Output the (x, y) coordinate of the center of the cell containing the given text.  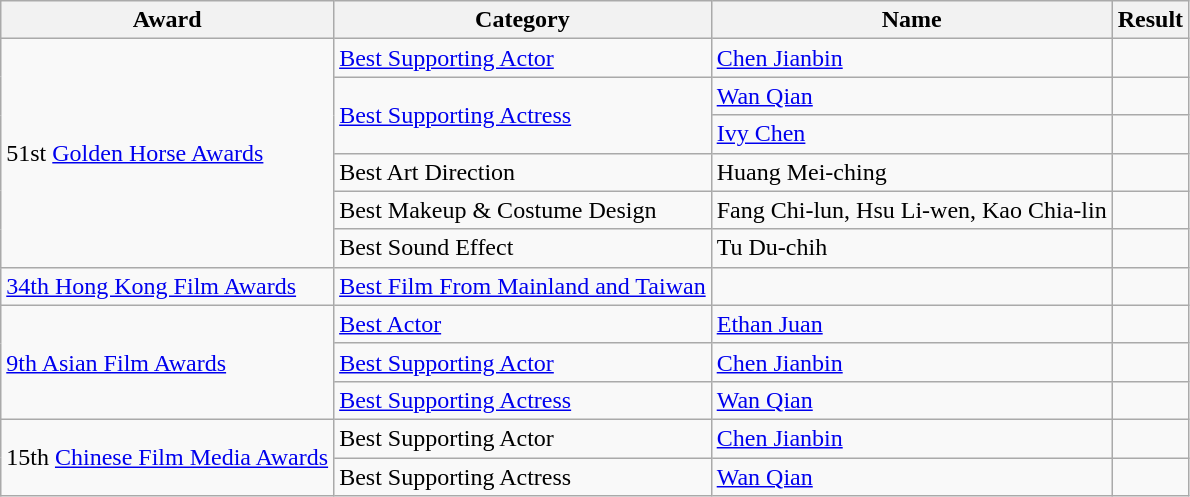
Best Art Direction (523, 172)
Best Makeup & Costume Design (523, 210)
9th Asian Film Awards (168, 362)
Name (912, 20)
15th Chinese Film Media Awards (168, 457)
Huang Mei-ching (912, 172)
Ethan Juan (912, 324)
51st Golden Horse Awards (168, 153)
Fang Chi-lun, Hsu Li-wen, Kao Chia-lin (912, 210)
34th Hong Kong Film Awards (168, 286)
Tu Du-chih (912, 248)
Best Sound Effect (523, 248)
Category (523, 20)
Award (168, 20)
Best Actor (523, 324)
Best Film From Mainland and Taiwan (523, 286)
Result (1150, 20)
Ivy Chen (912, 134)
